For the text-containing cell, return its midpoint in (x, y) coordinate format. 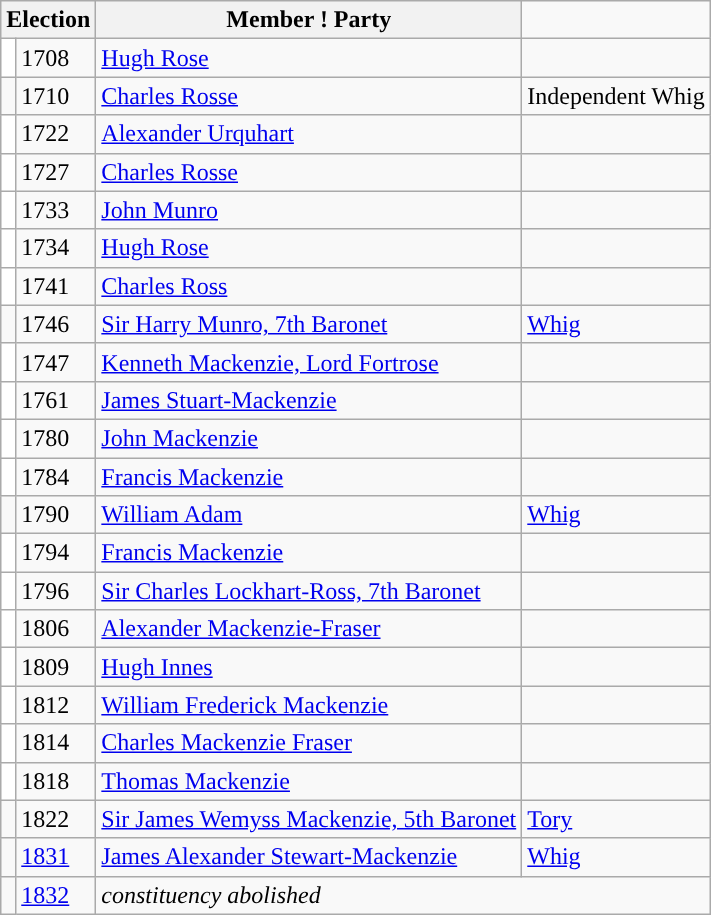
1780 (56, 438)
1733 (56, 210)
1708 (56, 58)
1831 (56, 857)
Charles Mackenzie Fraser (309, 743)
1734 (56, 248)
Charles Ross (309, 286)
Thomas Mackenzie (309, 781)
1832 (56, 895)
1761 (56, 400)
1812 (56, 705)
constituency abolished (404, 895)
1710 (56, 96)
Independent Whig (616, 96)
Alexander Mackenzie-Fraser (309, 629)
1727 (56, 172)
Sir James Wemyss Mackenzie, 5th Baronet (309, 819)
1806 (56, 629)
Kenneth Mackenzie, Lord Fortrose (309, 362)
1747 (56, 362)
1784 (56, 477)
1741 (56, 286)
James Alexander Stewart-Mackenzie (309, 857)
1809 (56, 667)
1814 (56, 743)
Alexander Urquhart (309, 134)
John Munro (309, 210)
William Adam (309, 515)
Sir Charles Lockhart-Ross, 7th Baronet (309, 591)
James Stuart-Mackenzie (309, 400)
Member ! Party (309, 20)
Sir Harry Munro, 7th Baronet (309, 324)
1818 (56, 781)
1822 (56, 819)
William Frederick Mackenzie (309, 705)
1722 (56, 134)
1746 (56, 324)
1790 (56, 515)
John Mackenzie (309, 438)
1796 (56, 591)
1794 (56, 553)
Election (48, 20)
Hugh Innes (309, 667)
Tory (616, 819)
